Pinpoint the cell where the given text exists, returning its [X, Y] midpoint coordinate. 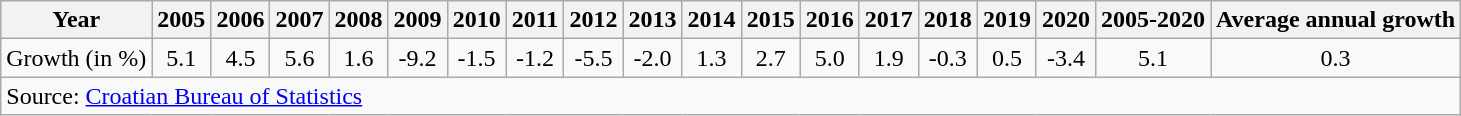
2016 [830, 20]
0.5 [1006, 58]
Growth (in %) [76, 58]
2.7 [770, 58]
0.3 [1336, 58]
Source: Croatian Bureau of Statistics [731, 96]
1.3 [712, 58]
5.0 [830, 58]
2011 [535, 20]
2005 [182, 20]
1.9 [888, 58]
2006 [240, 20]
2010 [476, 20]
2020 [1066, 20]
2012 [594, 20]
Average annual growth [1336, 20]
-9.2 [418, 58]
-1.2 [535, 58]
-1.5 [476, 58]
-3.4 [1066, 58]
2019 [1006, 20]
4.5 [240, 58]
5.6 [300, 58]
Year [76, 20]
-2.0 [652, 58]
2017 [888, 20]
-5.5 [594, 58]
2005-2020 [1152, 20]
2008 [358, 20]
1.6 [358, 58]
2007 [300, 20]
2013 [652, 20]
2018 [948, 20]
-0.3 [948, 58]
2009 [418, 20]
2014 [712, 20]
2015 [770, 20]
